For the text-containing cell, return its midpoint in (x, y) coordinate format. 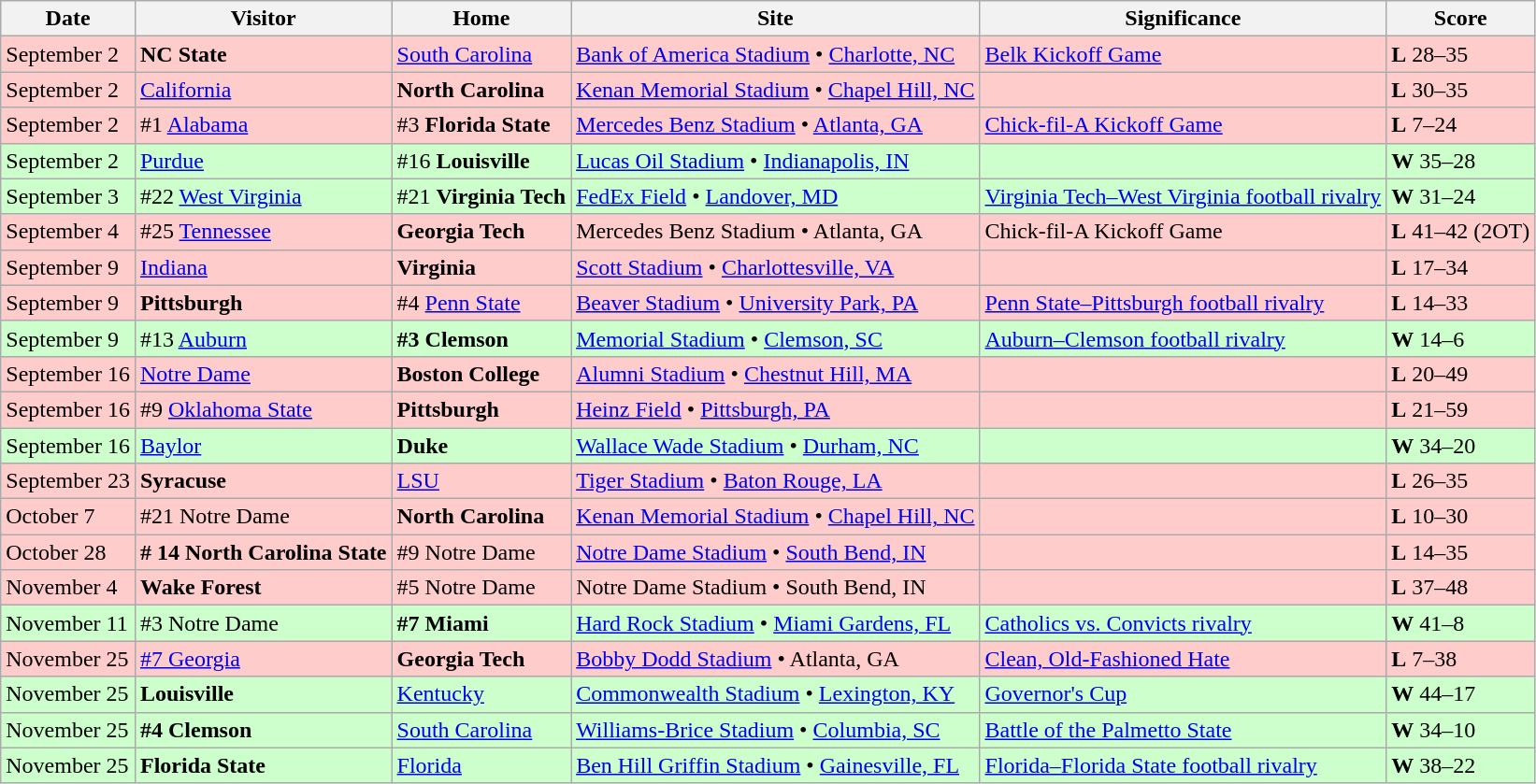
Florida–Florida State football rivalry (1184, 765)
L 7–38 (1460, 659)
Alumni Stadium • Chestnut Hill, MA (776, 374)
#7 Georgia (264, 659)
L 17–34 (1460, 267)
Penn State–Pittsburgh football rivalry (1184, 303)
W 41–8 (1460, 623)
Notre Dame (264, 374)
Date (68, 19)
W 34–10 (1460, 730)
Baylor (264, 446)
Scott Stadium • Charlottesville, VA (776, 267)
Significance (1184, 19)
Heinz Field • Pittsburgh, PA (776, 409)
#25 Tennessee (264, 232)
Belk Kickoff Game (1184, 54)
October 7 (68, 517)
L 20–49 (1460, 374)
L 28–35 (1460, 54)
#4 Clemson (264, 730)
Score (1460, 19)
#1 Alabama (264, 125)
Catholics vs. Convicts rivalry (1184, 623)
Duke (481, 446)
L 14–33 (1460, 303)
Virginia (481, 267)
#21 Virginia Tech (481, 196)
Lucas Oil Stadium • Indianapolis, IN (776, 161)
Ben Hill Griffin Stadium • Gainesville, FL (776, 765)
Hard Rock Stadium • Miami Gardens, FL (776, 623)
#9 Notre Dame (481, 552)
Memorial Stadium • Clemson, SC (776, 338)
L 21–59 (1460, 409)
September 23 (68, 481)
Bank of America Stadium • Charlotte, NC (776, 54)
California (264, 90)
NC State (264, 54)
Louisville (264, 694)
Florida State (264, 765)
W 44–17 (1460, 694)
Governor's Cup (1184, 694)
#3 Notre Dame (264, 623)
Home (481, 19)
L 10–30 (1460, 517)
L 7–24 (1460, 125)
W 35–28 (1460, 161)
#3 Florida State (481, 125)
L 41–42 (2OT) (1460, 232)
#3 Clemson (481, 338)
November 4 (68, 588)
Tiger Stadium • Baton Rouge, LA (776, 481)
Bobby Dodd Stadium • Atlanta, GA (776, 659)
LSU (481, 481)
L 30–35 (1460, 90)
#7 Miami (481, 623)
FedEx Field • Landover, MD (776, 196)
# 14 North Carolina State (264, 552)
November 11 (68, 623)
Commonwealth Stadium • Lexington, KY (776, 694)
W 14–6 (1460, 338)
#5 Notre Dame (481, 588)
L 26–35 (1460, 481)
September 3 (68, 196)
#16 Louisville (481, 161)
Williams-Brice Stadium • Columbia, SC (776, 730)
Site (776, 19)
W 31–24 (1460, 196)
Kentucky (481, 694)
L 14–35 (1460, 552)
Boston College (481, 374)
Visitor (264, 19)
September 4 (68, 232)
Virginia Tech–West Virginia football rivalry (1184, 196)
W 34–20 (1460, 446)
Syracuse (264, 481)
#9 Oklahoma State (264, 409)
L 37–48 (1460, 588)
Battle of the Palmetto State (1184, 730)
Clean, Old-Fashioned Hate (1184, 659)
Indiana (264, 267)
Wake Forest (264, 588)
Auburn–Clemson football rivalry (1184, 338)
W 38–22 (1460, 765)
Wallace Wade Stadium • Durham, NC (776, 446)
#4 Penn State (481, 303)
October 28 (68, 552)
#13 Auburn (264, 338)
Purdue (264, 161)
#22 West Virginia (264, 196)
Florida (481, 765)
Beaver Stadium • University Park, PA (776, 303)
#21 Notre Dame (264, 517)
